Identify which cell holds the provided text, then report its (x, y) central coordinate. 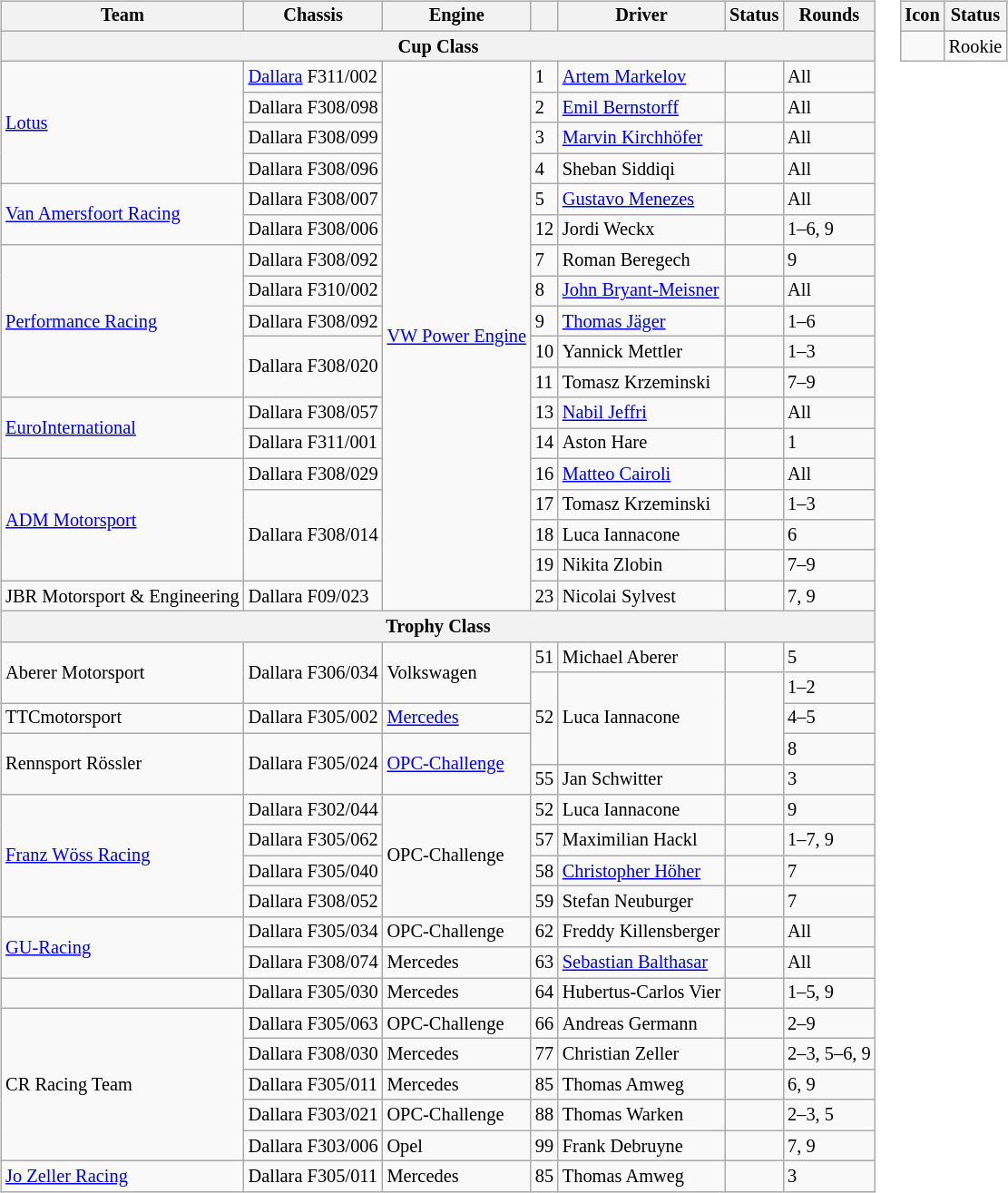
Team (122, 16)
Emil Bernstorff (641, 108)
1–6 (829, 321)
Dallara F303/021 (314, 1115)
Dallara F303/006 (314, 1146)
10 (544, 352)
Dallara F311/002 (314, 77)
Maximilian Hackl (641, 840)
EuroInternational (122, 428)
Dallara F308/098 (314, 108)
Frank Debruyne (641, 1146)
99 (544, 1146)
Yannick Mettler (641, 352)
4–5 (829, 719)
Dallara F306/034 (314, 671)
Driver (641, 16)
John Bryant-Meisner (641, 291)
19 (544, 565)
Jan Schwitter (641, 779)
4 (544, 169)
Dallara F308/096 (314, 169)
Dallara F308/020 (314, 367)
Dallara F305/034 (314, 932)
Jordi Weckx (641, 230)
Lotus (122, 123)
Dallara F305/062 (314, 840)
Dallara F305/063 (314, 1023)
77 (544, 1054)
Nikita Zlobin (641, 565)
Cup Class (437, 46)
JBR Motorsport & Engineering (122, 596)
Dallara F308/099 (314, 138)
Dallara F308/007 (314, 200)
62 (544, 932)
Jo Zeller Racing (122, 1177)
Dallara F305/002 (314, 719)
1–7, 9 (829, 840)
Rookie (976, 46)
ADM Motorsport (122, 519)
59 (544, 902)
2–3, 5 (829, 1115)
Rounds (829, 16)
Michael Aberer (641, 657)
Dallara F308/006 (314, 230)
Volkswagen (457, 671)
Andreas Germann (641, 1023)
Matteo Cairoli (641, 474)
Franz Wöss Racing (122, 856)
CR Racing Team (122, 1084)
VW Power Engine (457, 337)
12 (544, 230)
Nicolai Sylvest (641, 596)
6, 9 (829, 1085)
Marvin Kirchhöfer (641, 138)
Aston Hare (641, 444)
Christian Zeller (641, 1054)
17 (544, 504)
14 (544, 444)
Chassis (314, 16)
Thomas Jäger (641, 321)
Dallara F308/057 (314, 413)
Engine (457, 16)
Icon (922, 16)
13 (544, 413)
Dallara F09/023 (314, 596)
Dallara F308/014 (314, 535)
16 (544, 474)
55 (544, 779)
Sheban Siddiqi (641, 169)
Van Amersfoort Racing (122, 214)
Trophy Class (437, 627)
Stefan Neuburger (641, 902)
Dallara F305/024 (314, 764)
2–3, 5–6, 9 (829, 1054)
Sebastian Balthasar (641, 963)
Dallara F308/052 (314, 902)
88 (544, 1115)
Christopher Höher (641, 871)
Dallara F305/030 (314, 993)
23 (544, 596)
64 (544, 993)
Dallara F310/002 (314, 291)
Dallara F302/044 (314, 810)
1–2 (829, 688)
Freddy Killensberger (641, 932)
Dallara F308/029 (314, 474)
Dallara F308/030 (314, 1054)
TTCmotorsport (122, 719)
57 (544, 840)
2 (544, 108)
6 (829, 535)
GU-Racing (122, 947)
1–6, 9 (829, 230)
Dallara F305/040 (314, 871)
58 (544, 871)
18 (544, 535)
Roman Beregech (641, 260)
Dallara F308/074 (314, 963)
Rennsport Rössler (122, 764)
63 (544, 963)
11 (544, 383)
Opel (457, 1146)
Dallara F311/001 (314, 444)
Nabil Jeffri (641, 413)
Performance Racing (122, 321)
66 (544, 1023)
51 (544, 657)
Aberer Motorsport (122, 671)
Gustavo Menezes (641, 200)
Hubertus-Carlos Vier (641, 993)
1–5, 9 (829, 993)
Thomas Warken (641, 1115)
Artem Markelov (641, 77)
2–9 (829, 1023)
